Identify which cell holds the provided text, then report its [X, Y] central coordinate. 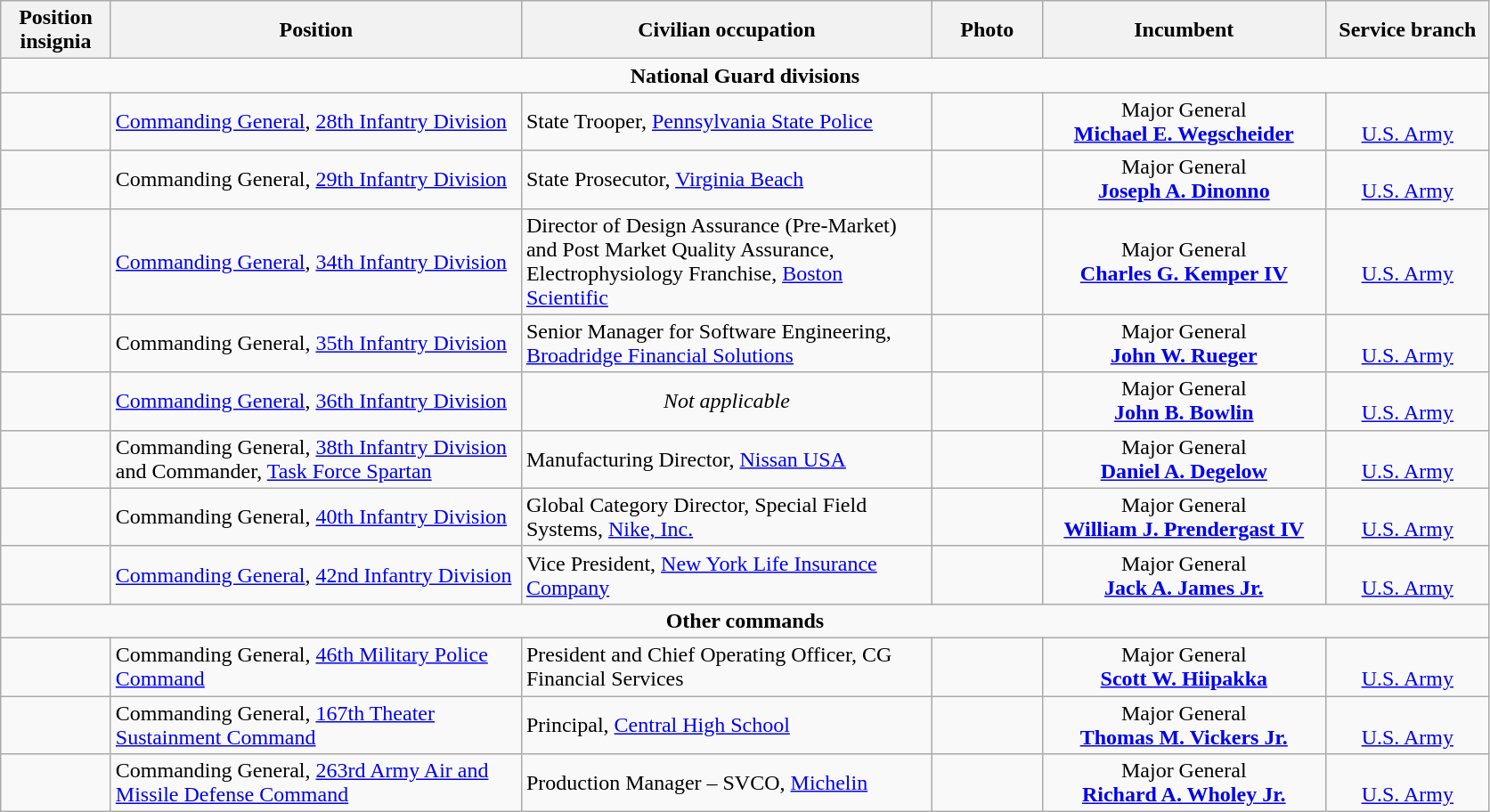
Major GeneralMichael E. Wegscheider [1185, 121]
Principal, Central High School [727, 725]
Commanding General, 42nd Infantry Division [315, 575]
Senior Manager for Software Engineering, Broadridge Financial Solutions [727, 344]
Commanding General, 34th Infantry Division [315, 262]
Major GeneralRichard A. Wholey Jr. [1185, 784]
Commanding General, 167th Theater Sustainment Command [315, 725]
State Trooper, Pennsylvania State Police [727, 121]
Major GeneralJohn B. Bowlin [1185, 401]
Position [315, 30]
Commanding General, 263rd Army Air and Missile Defense Command [315, 784]
Major GeneralDaniel A. Degelow [1185, 459]
Commanding General, 38th Infantry Divisionand Commander, Task Force Spartan [315, 459]
Service branch [1408, 30]
National Guard divisions [745, 76]
Commanding General, 29th Infantry Division [315, 180]
Commanding General, 36th Infantry Division [315, 401]
Other commands [745, 621]
Manufacturing Director, Nissan USA [727, 459]
Commanding General, 28th Infantry Division [315, 121]
Commanding General, 35th Infantry Division [315, 344]
Civilian occupation [727, 30]
Director of Design Assurance (Pre-Market) and Post Market Quality Assurance, Electrophysiology Franchise, Boston Scientific [727, 262]
Photo [987, 30]
State Prosecutor, Virginia Beach [727, 180]
Commanding General, 46th Military Police Command [315, 666]
Major GeneralCharles G. Kemper IV [1185, 262]
Not applicable [727, 401]
Vice President, New York Life Insurance Company [727, 575]
Incumbent [1185, 30]
Major GeneralWilliam J. Prendergast IV [1185, 516]
Major GeneralJack A. James Jr. [1185, 575]
Major GeneralScott W. Hiipakka [1185, 666]
Position insignia [56, 30]
Production Manager – SVCO, Michelin [727, 784]
Major GeneralJoseph A. Dinonno [1185, 180]
Major GeneralThomas M. Vickers Jr. [1185, 725]
Major GeneralJohn W. Rueger [1185, 344]
President and Chief Operating Officer, CG Financial Services [727, 666]
Global Category Director, Special Field Systems, Nike, Inc. [727, 516]
Commanding General, 40th Infantry Division [315, 516]
